Pinpoint the cell where the given text exists, returning its (x, y) midpoint coordinate. 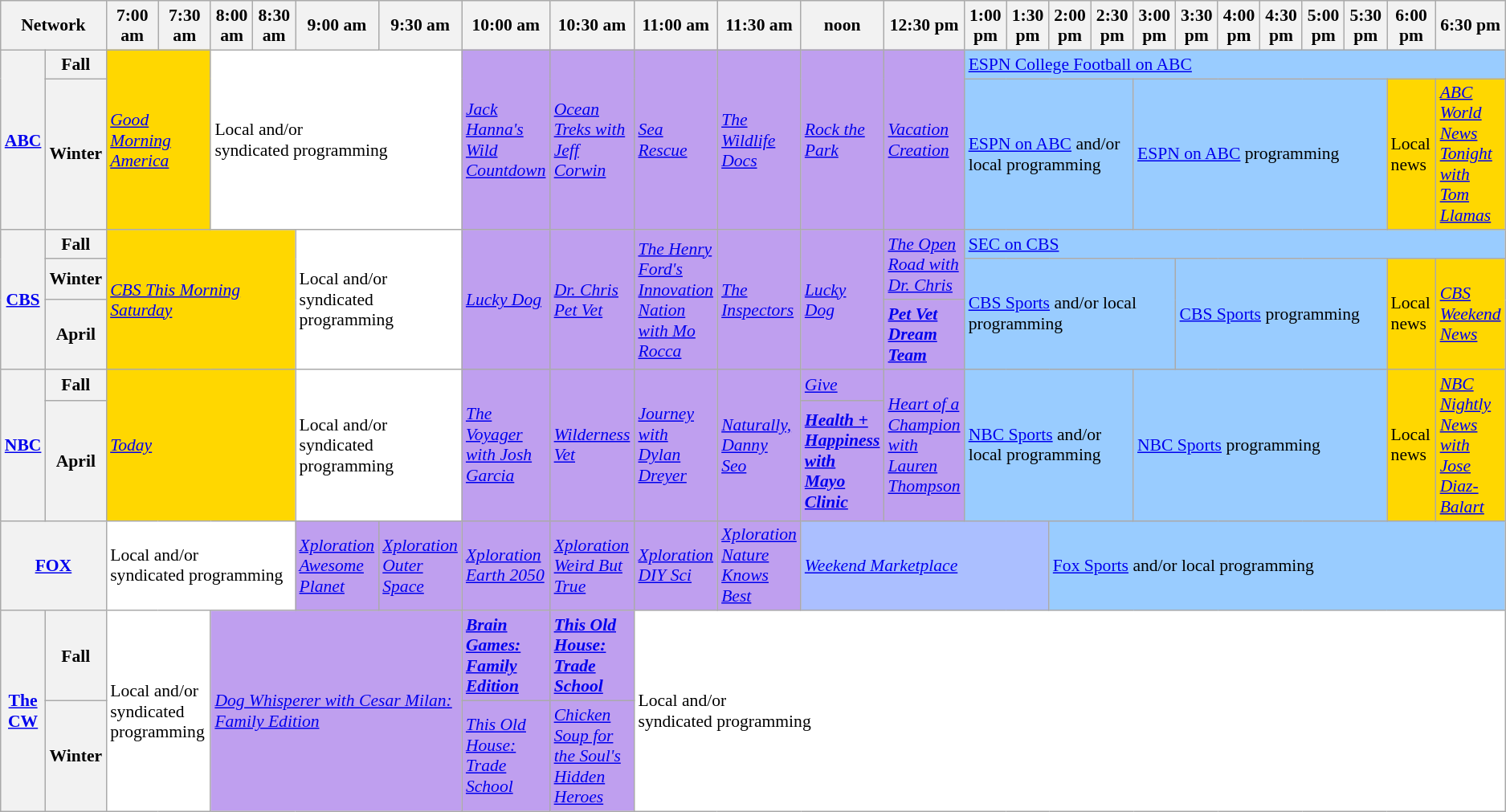
4:00 pm (1239, 26)
8:00 am (231, 26)
Fox Sports and/or local programming (1277, 565)
NBC (23, 445)
Pet Vet Dream Team (924, 334)
CBS Weekend News (1471, 314)
8:30 am (275, 26)
CBS Sports and/or local programming (1070, 314)
NBC Nightly News with Jose Diaz-Balart (1471, 445)
SEC on CBS (1235, 245)
Jack Hanna's Wild Countdown (506, 140)
NBC Sports and/or local programming (1049, 445)
Dog Whisperer with Cesar Milan: Family Edition (336, 712)
Xploration Earth 2050 (506, 565)
5:30 pm (1365, 26)
Brain Games: Family Edition (506, 656)
Give (843, 386)
Ocean Treks with Jeff Corwin (593, 140)
1:30 pm (1028, 26)
Dr. Chris Pet Vet (593, 300)
Xploration DIY Sci (675, 565)
ESPN on ABC and/or local programming (1049, 154)
Xploration Nature Knows Best (759, 565)
7:00 am (132, 26)
ABC (23, 140)
Health + Happiness with Mayo Clinic (843, 461)
FOX (53, 565)
noon (843, 26)
11:30 am (759, 26)
NBC Sports programming (1260, 445)
Today (201, 445)
Heart of a Champion with Lauren Thompson (924, 445)
11:00 am (675, 26)
Xploration Weird But True (593, 565)
Rock the Park (843, 140)
Good Morning America (158, 140)
12:30 pm (924, 26)
ESPN on ABC programming (1260, 154)
2:30 pm (1112, 26)
Wilderness Vet (593, 445)
10:00 am (506, 26)
Journey with Dylan Dreyer (675, 445)
6:30 pm (1471, 26)
CBS (23, 300)
4:30 pm (1282, 26)
The Henry Ford's Innovation Nation with Mo Rocca (675, 300)
6:00 pm (1412, 26)
Naturally, Danny Seo (759, 445)
10:30 am (593, 26)
Network (53, 26)
Xploration Outer Space (420, 565)
3:30 pm (1197, 26)
The Open Road with Dr. Chris (924, 265)
The Voyager with Josh Garcia (506, 445)
The Wildlife Docs (759, 140)
9:30 am (420, 26)
CBS Sports programming (1282, 314)
The Inspectors (759, 300)
7:30 am (185, 26)
1:00 pm (986, 26)
9:00 am (337, 26)
Sea Rescue (675, 140)
ESPN College Football on ABC (1235, 64)
Vacation Creation (924, 140)
Weekend Marketplace (925, 565)
2:00 pm (1070, 26)
3:00 pm (1155, 26)
Xploration Awesome Planet (337, 565)
The CW (23, 712)
5:00 pm (1324, 26)
CBS This Morning Saturday (201, 300)
ABC World News Tonight with Tom Llamas (1471, 154)
Chicken Soup for the Soul's Hidden Heroes (593, 757)
